Find where the given text appears and provide that cell's center as (x, y) coordinate. 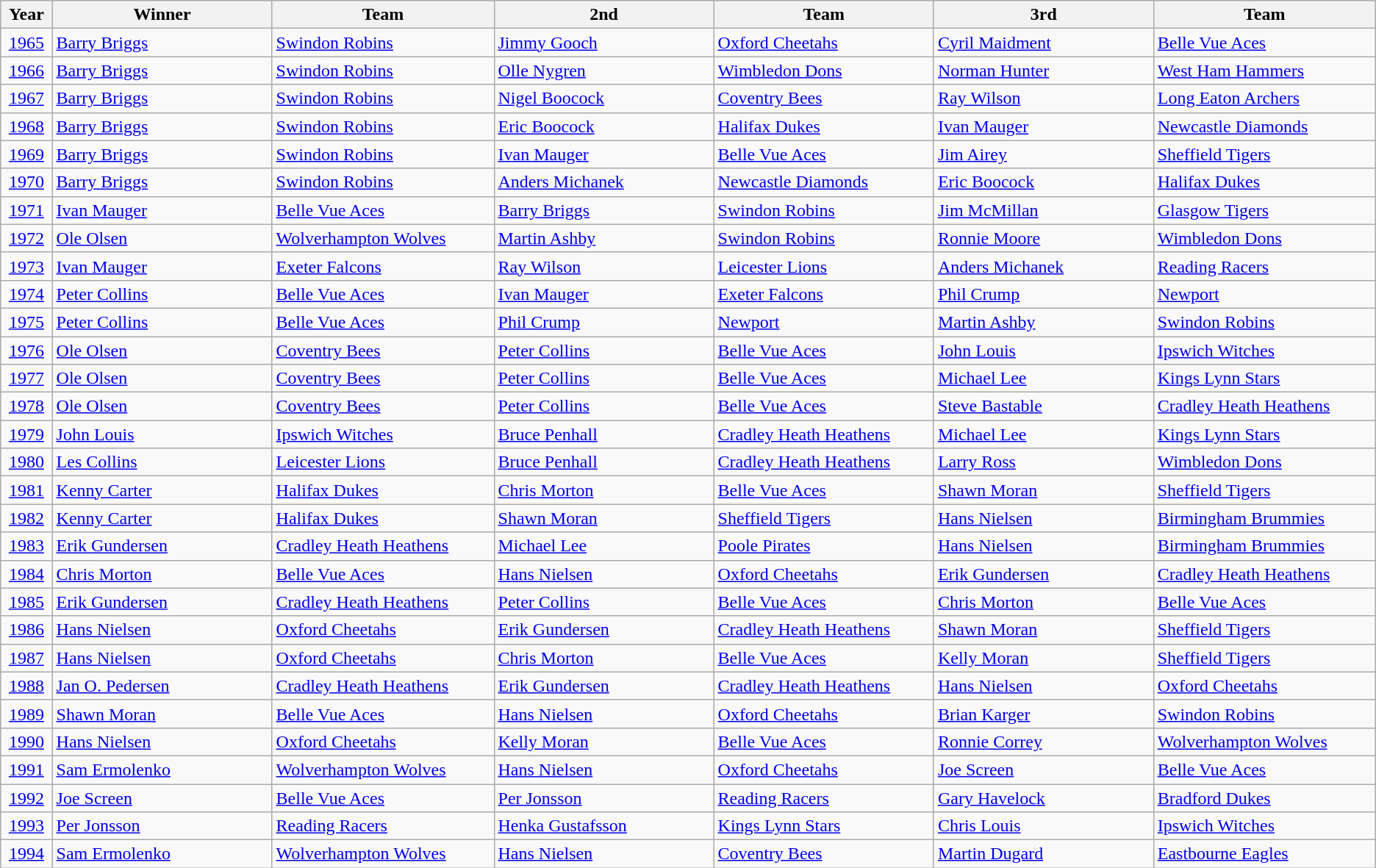
1976 (26, 351)
1987 (26, 658)
1989 (26, 714)
Glasgow Tigers (1264, 210)
1992 (26, 797)
1986 (26, 630)
Olle Nygren (604, 71)
Ronnie Correy (1044, 742)
Bradford Dukes (1264, 797)
1971 (26, 210)
1977 (26, 379)
Jimmy Gooch (604, 43)
Henka Gustafsson (604, 826)
Poole Pirates (823, 546)
1982 (26, 518)
Jan O. Pedersen (162, 686)
1983 (26, 546)
Winner (162, 15)
Cyril Maidment (1044, 43)
1990 (26, 742)
1984 (26, 574)
3rd (1044, 15)
Jim McMillan (1044, 210)
1988 (26, 686)
Long Eaton Archers (1264, 98)
1981 (26, 490)
2nd (604, 15)
1969 (26, 154)
1980 (26, 462)
1991 (26, 770)
Nigel Boocock (604, 98)
Norman Hunter (1044, 71)
Ronnie Moore (1044, 238)
1979 (26, 434)
Martin Dugard (1044, 854)
1978 (26, 406)
1968 (26, 126)
Year (26, 15)
1985 (26, 602)
1973 (26, 266)
Gary Havelock (1044, 797)
1967 (26, 98)
Chris Louis (1044, 826)
1975 (26, 322)
Brian Karger (1044, 714)
1974 (26, 294)
West Ham Hammers (1264, 71)
1993 (26, 826)
1965 (26, 43)
1994 (26, 854)
Steve Bastable (1044, 406)
Les Collins (162, 462)
Eastbourne Eagles (1264, 854)
Jim Airey (1044, 154)
1972 (26, 238)
1970 (26, 182)
1966 (26, 71)
Larry Ross (1044, 462)
